Detect which cell encompasses the target text, then output its (X, Y) center coordinate. 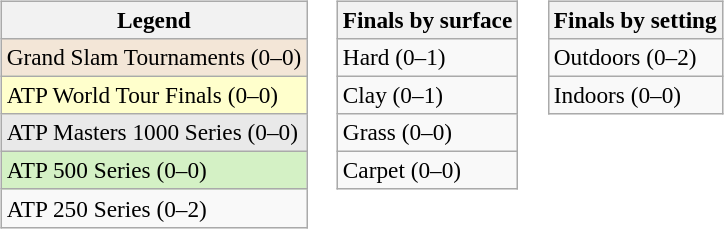
ATP World Tour Finals (0–0) (154, 95)
ATP Masters 1000 Series (0–0) (154, 133)
Grand Slam Tournaments (0–0) (154, 57)
Hard (0–1) (427, 57)
Finals by surface (427, 20)
ATP 250 Series (0–2) (154, 208)
Finals by setting (635, 20)
Legend (154, 20)
Grass (0–0) (427, 133)
Carpet (0–0) (427, 171)
Clay (0–1) (427, 95)
Indoors (0–0) (635, 95)
ATP 500 Series (0–0) (154, 171)
Outdoors (0–2) (635, 57)
